Provide the [X, Y] coordinate of the cell's center where the given text is located.  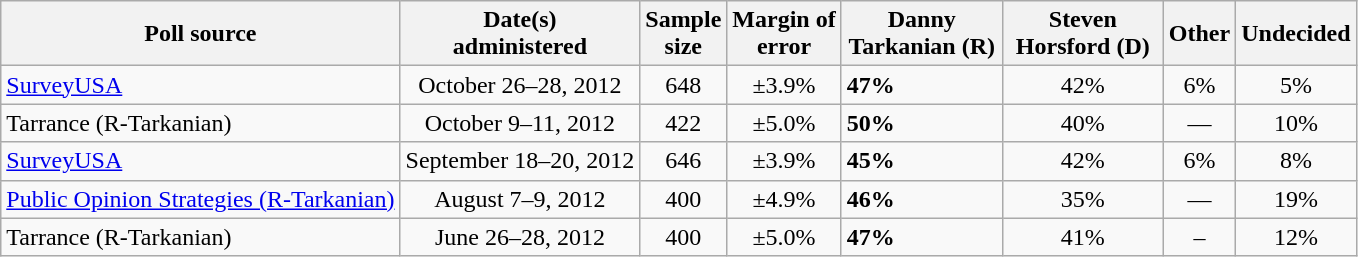
45% [922, 161]
35% [1082, 199]
October 26–28, 2012 [520, 85]
StevenHorsford (D) [1082, 34]
±4.9% [784, 199]
– [1199, 237]
41% [1082, 237]
50% [922, 123]
40% [1082, 123]
10% [1296, 123]
October 9–11, 2012 [520, 123]
12% [1296, 237]
June 26–28, 2012 [520, 237]
Undecided [1296, 34]
422 [684, 123]
August 7–9, 2012 [520, 199]
8% [1296, 161]
5% [1296, 85]
46% [922, 199]
646 [684, 161]
DannyTarkanian (R) [922, 34]
19% [1296, 199]
September 18–20, 2012 [520, 161]
648 [684, 85]
Date(s)administered [520, 34]
Poll source [200, 34]
Samplesize [684, 34]
Public Opinion Strategies (R-Tarkanian) [200, 199]
Other [1199, 34]
Margin of error [784, 34]
